Output the [X, Y] coordinate of the center of the cell containing the given text.  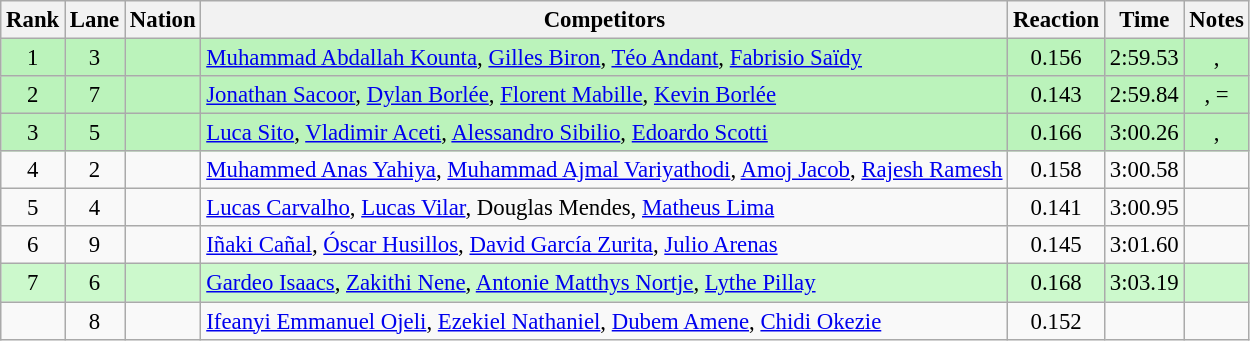
Nation [163, 20]
Competitors [604, 20]
Lucas Carvalho, Lucas Vilar, Douglas Mendes, Matheus Lima [604, 208]
2:59.84 [1144, 95]
Muhammad Abdallah Kounta, Gilles Biron, Téo Andant, Fabrisio Saïdy [604, 58]
Notes [1216, 20]
Ifeanyi Emmanuel Ojeli, Ezekiel Nathaniel, Dubem Amene, Chidi Okezie [604, 321]
2:59.53 [1144, 58]
0.141 [1056, 208]
3:00.58 [1144, 170]
1 [33, 58]
Time [1144, 20]
0.168 [1056, 283]
0.166 [1056, 133]
Jonathan Sacoor, Dylan Borlée, Florent Mabille, Kevin Borlée [604, 95]
Rank [33, 20]
, = [1216, 95]
Muhammed Anas Yahiya, Muhammad Ajmal Variyathodi, Amoj Jacob, Rajesh Ramesh [604, 170]
9 [95, 245]
Gardeo Isaacs, Zakithi Nene, Antonie Matthys Nortje, Lythe Pillay [604, 283]
Lane [95, 20]
3:00.95 [1144, 208]
0.145 [1056, 245]
Luca Sito, Vladimir Aceti, Alessandro Sibilio, Edoardo Scotti [604, 133]
3:01.60 [1144, 245]
0.143 [1056, 95]
3:03.19 [1144, 283]
3:00.26 [1144, 133]
Reaction [1056, 20]
0.158 [1056, 170]
0.156 [1056, 58]
8 [95, 321]
0.152 [1056, 321]
Iñaki Cañal, Óscar Husillos, David García Zurita, Julio Arenas [604, 245]
